From the cell containing the given text, extract its center point as (x, y) coordinate. 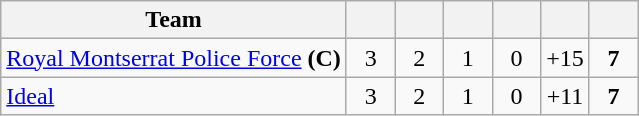
+15 (566, 58)
Team (174, 20)
Ideal (174, 96)
+11 (566, 96)
Royal Montserrat Police Force (C) (174, 58)
